Identify which cell holds the provided text, then report its [X, Y] central coordinate. 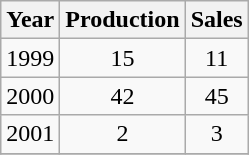
2001 [30, 134]
11 [216, 58]
Production [122, 20]
42 [122, 96]
15 [122, 58]
2000 [30, 96]
Sales [216, 20]
2 [122, 134]
45 [216, 96]
1999 [30, 58]
3 [216, 134]
Year [30, 20]
